Locate the cell with the specified text and output its (X, Y) center coordinate. 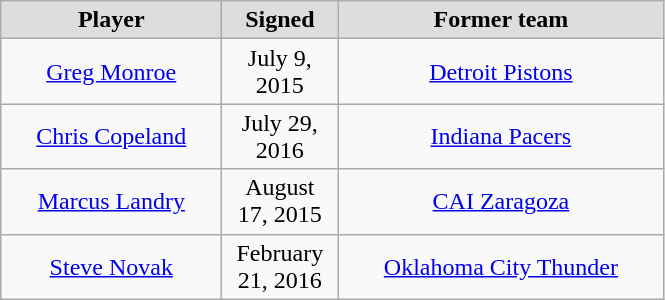
Detroit Pistons (501, 72)
Former team (501, 20)
Chris Copeland (112, 136)
Greg Monroe (112, 72)
August 17, 2015 (280, 202)
July 9, 2015 (280, 72)
Steve Novak (112, 266)
July 29, 2016 (280, 136)
Signed (280, 20)
Marcus Landry (112, 202)
February 21, 2016 (280, 266)
CAI Zaragoza (501, 202)
Indiana Pacers (501, 136)
Player (112, 20)
Oklahoma City Thunder (501, 266)
